Scan for the cell matching the given text and deliver its (x, y) coordinate at center. 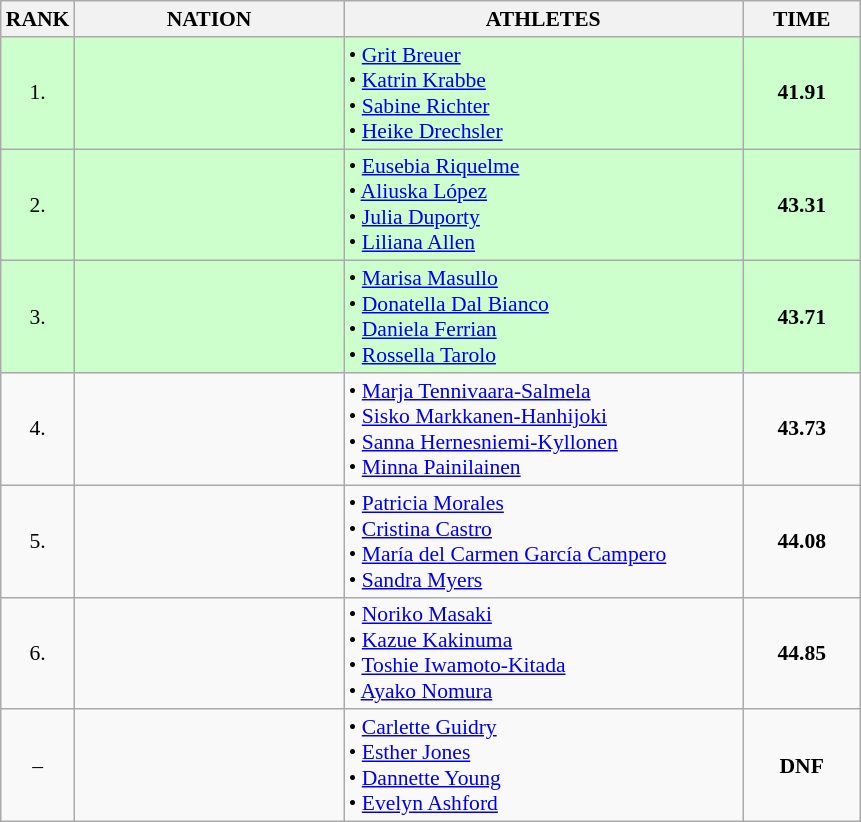
43.73 (802, 429)
41.91 (802, 93)
44.08 (802, 541)
• Carlette Guidry• Esther Jones• Dannette Young• Evelyn Ashford (544, 766)
5. (38, 541)
• Marja Tennivaara-Salmela• Sisko Markkanen-Hanhijoki• Sanna Hernesniemi-Kyllonen• Minna Painilainen (544, 429)
TIME (802, 19)
• Eusebia Riquelme• Aliuska López• Julia Duporty• Liliana Allen (544, 205)
6. (38, 653)
• Grit Breuer• Katrin Krabbe• Sabine Richter• Heike Drechsler (544, 93)
• Marisa Masullo• Donatella Dal Bianco• Daniela Ferrian• Rossella Tarolo (544, 317)
RANK (38, 19)
• Noriko Masaki• Kazue Kakinuma• Toshie Iwamoto-Kitada• Ayako Nomura (544, 653)
43.71 (802, 317)
• Patricia Morales• Cristina Castro• María del Carmen García Campero• Sandra Myers (544, 541)
44.85 (802, 653)
– (38, 766)
3. (38, 317)
43.31 (802, 205)
4. (38, 429)
1. (38, 93)
2. (38, 205)
ATHLETES (544, 19)
NATION (208, 19)
DNF (802, 766)
